Identify which cell holds the provided text, then report its [X, Y] central coordinate. 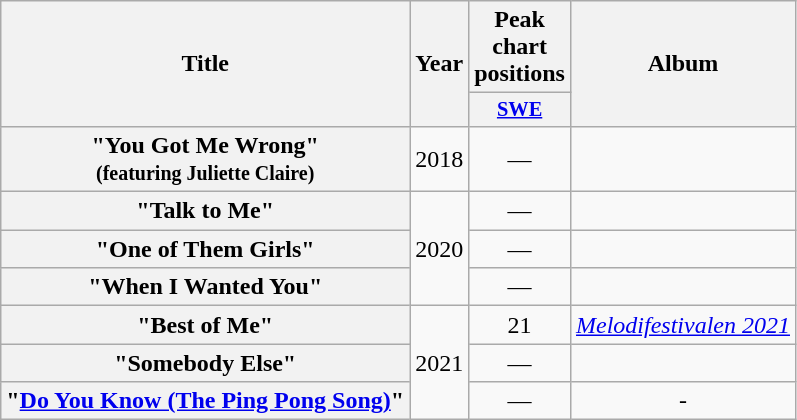
"Best of Me" [206, 325]
"One of Them Girls" [206, 249]
"Talk to Me" [206, 211]
2020 [440, 249]
Album [682, 64]
Melodifestivalen 2021 [682, 325]
21 [520, 325]
"You Got Me Wrong" (featuring Juliette Claire) [206, 158]
2021 [440, 363]
Year [440, 64]
2018 [440, 158]
Title [206, 64]
"When I Wanted You" [206, 287]
SWE [520, 110]
- [682, 401]
"Do You Know (The Ping Pong Song)" [206, 401]
"Somebody Else" [206, 363]
Peak chart positions [520, 47]
